Capture the cell that displays the provided text and extract its (X, Y) central coordinate. 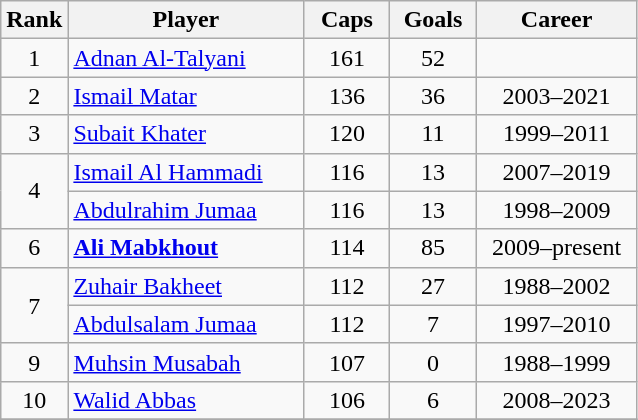
Adnan Al-Talyani (186, 58)
Walid Abbas (186, 400)
1997–2010 (556, 324)
1988–2002 (556, 286)
2003–2021 (556, 96)
2007–2019 (556, 172)
161 (347, 58)
4 (34, 191)
Caps (347, 20)
0 (433, 362)
27 (433, 286)
2009–present (556, 248)
Muhsin Musabah (186, 362)
106 (347, 400)
Ali Mabkhout (186, 248)
1998–2009 (556, 210)
1 (34, 58)
Rank (34, 20)
2 (34, 96)
Zuhair Bakheet (186, 286)
10 (34, 400)
Abdulsalam Jumaa (186, 324)
Subait Khater (186, 134)
Player (186, 20)
9 (34, 362)
Ismail Al Hammadi (186, 172)
2008–2023 (556, 400)
120 (347, 134)
136 (347, 96)
36 (433, 96)
11 (433, 134)
Career (556, 20)
Ismail Matar (186, 96)
3 (34, 134)
52 (433, 58)
1988–1999 (556, 362)
Goals (433, 20)
1999–2011 (556, 134)
107 (347, 362)
Abdulrahim Jumaa (186, 210)
114 (347, 248)
85 (433, 248)
